Return the (X, Y) coordinate for the center point of the cell that contains the specified text.  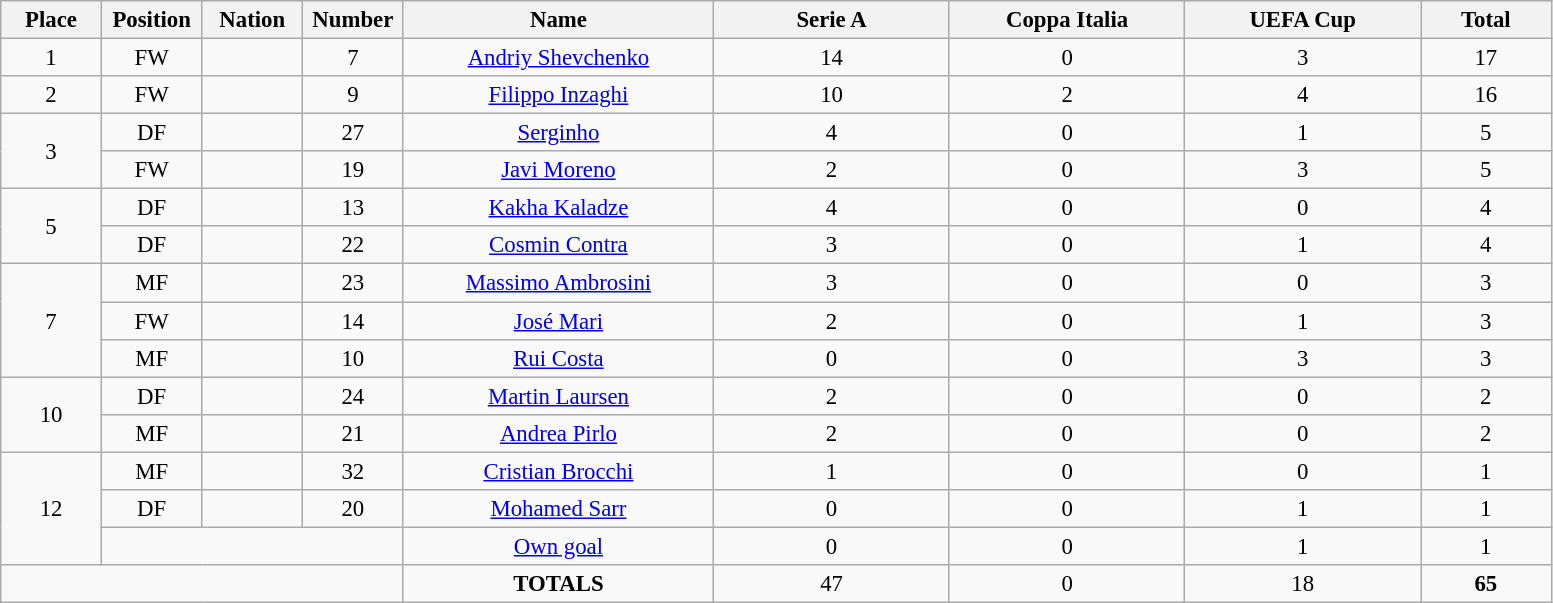
23 (354, 283)
Andrea Pirlo (558, 433)
Cosmin Contra (558, 245)
9 (354, 95)
Filippo Inzaghi (558, 95)
Massimo Ambrosini (558, 283)
UEFA Cup (1303, 20)
Total (1486, 20)
Serginho (558, 133)
Mohamed Sarr (558, 509)
13 (354, 208)
22 (354, 245)
65 (1486, 584)
32 (354, 471)
José Mari (558, 321)
16 (1486, 95)
Serie A (832, 20)
18 (1303, 584)
Javi Moreno (558, 170)
Name (558, 20)
27 (354, 133)
17 (1486, 58)
12 (52, 508)
Martin Laursen (558, 396)
Kakha Kaladze (558, 208)
19 (354, 170)
Own goal (558, 546)
21 (354, 433)
24 (354, 396)
TOTALS (558, 584)
Position (152, 20)
Cristian Brocchi (558, 471)
Coppa Italia (1067, 20)
47 (832, 584)
20 (354, 509)
Place (52, 20)
Nation (252, 20)
Number (354, 20)
Andriy Shevchenko (558, 58)
Rui Costa (558, 358)
